Determine the [X, Y] coordinate at the center of the cell enclosing the given text.  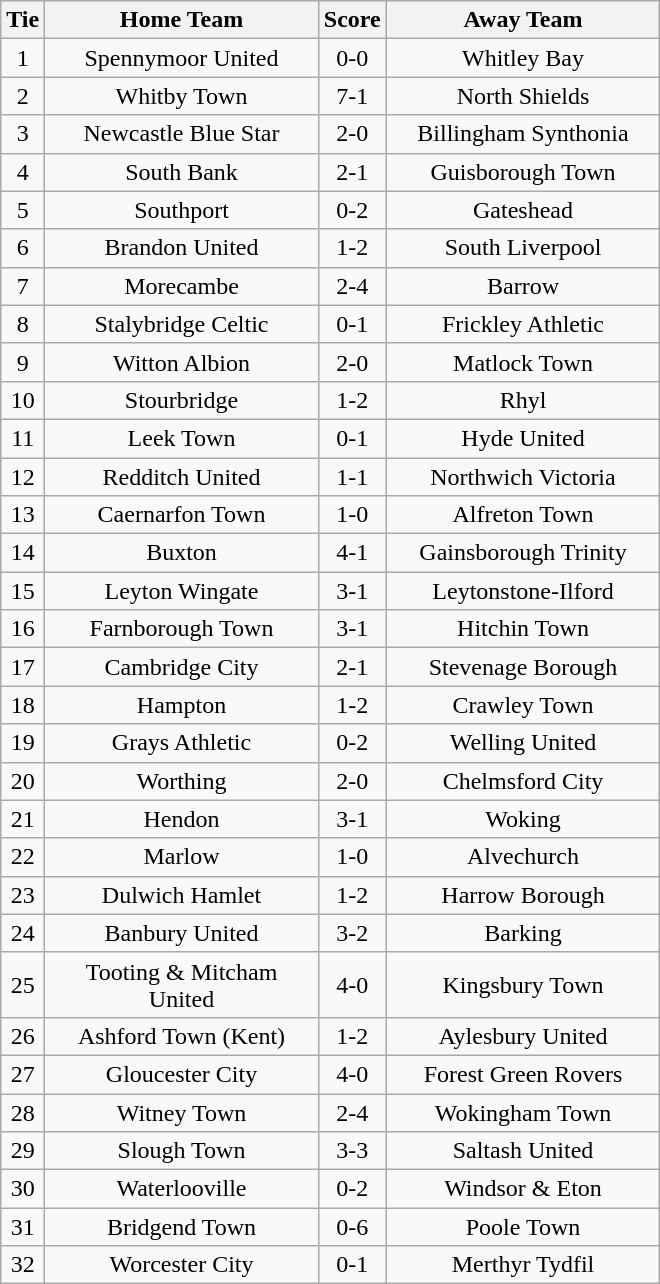
Matlock Town [523, 362]
South Liverpool [523, 248]
14 [23, 553]
Woking [523, 819]
Poole Town [523, 1227]
Barking [523, 933]
Leytonstone-Ilford [523, 591]
3 [23, 134]
16 [23, 629]
Southport [182, 210]
Brandon United [182, 248]
Worthing [182, 781]
Waterlooville [182, 1189]
31 [23, 1227]
Home Team [182, 20]
Crawley Town [523, 705]
Stevenage Borough [523, 667]
Slough Town [182, 1151]
Morecambe [182, 286]
11 [23, 438]
Leek Town [182, 438]
Guisborough Town [523, 172]
28 [23, 1113]
Bridgend Town [182, 1227]
Cambridge City [182, 667]
19 [23, 743]
Barrow [523, 286]
Rhyl [523, 400]
Frickley Athletic [523, 324]
Grays Athletic [182, 743]
Hitchin Town [523, 629]
Whitley Bay [523, 58]
Ashford Town (Kent) [182, 1036]
Wokingham Town [523, 1113]
Newcastle Blue Star [182, 134]
Gateshead [523, 210]
Merthyr Tydfil [523, 1265]
Witton Albion [182, 362]
Witney Town [182, 1113]
17 [23, 667]
3-3 [352, 1151]
Farnborough Town [182, 629]
15 [23, 591]
27 [23, 1074]
1 [23, 58]
0-0 [352, 58]
13 [23, 515]
1-1 [352, 477]
20 [23, 781]
23 [23, 895]
25 [23, 984]
24 [23, 933]
21 [23, 819]
4-1 [352, 553]
29 [23, 1151]
32 [23, 1265]
7 [23, 286]
Alfreton Town [523, 515]
Windsor & Eton [523, 1189]
Stourbridge [182, 400]
5 [23, 210]
Away Team [523, 20]
Tie [23, 20]
26 [23, 1036]
Dulwich Hamlet [182, 895]
Stalybridge Celtic [182, 324]
Welling United [523, 743]
South Bank [182, 172]
10 [23, 400]
North Shields [523, 96]
Gainsborough Trinity [523, 553]
Banbury United [182, 933]
22 [23, 857]
Aylesbury United [523, 1036]
Kingsbury Town [523, 984]
Redditch United [182, 477]
Saltash United [523, 1151]
Hendon [182, 819]
6 [23, 248]
Spennymoor United [182, 58]
Leyton Wingate [182, 591]
2 [23, 96]
Gloucester City [182, 1074]
Buxton [182, 553]
Worcester City [182, 1265]
Caernarfon Town [182, 515]
Alvechurch [523, 857]
30 [23, 1189]
4 [23, 172]
Forest Green Rovers [523, 1074]
Hyde United [523, 438]
7-1 [352, 96]
Billingham Synthonia [523, 134]
18 [23, 705]
Marlow [182, 857]
Hampton [182, 705]
0-6 [352, 1227]
3-2 [352, 933]
12 [23, 477]
Harrow Borough [523, 895]
Northwich Victoria [523, 477]
Whitby Town [182, 96]
9 [23, 362]
Tooting & Mitcham United [182, 984]
Chelmsford City [523, 781]
8 [23, 324]
Score [352, 20]
